Return (x, y) of the center of cell containing provided text 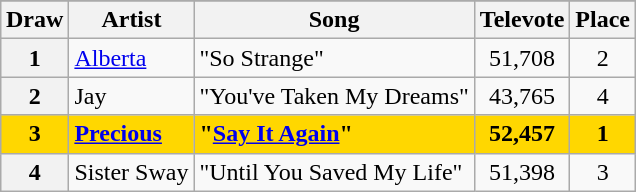
Sister Sway (132, 172)
51,398 (522, 172)
51,708 (522, 58)
Alberta (132, 58)
Song (334, 20)
Artist (132, 20)
"Until You Saved My Life" (334, 172)
Precious (132, 134)
"So Strange" (334, 58)
43,765 (522, 96)
Draw (34, 20)
52,457 (522, 134)
Jay (132, 96)
Televote (522, 20)
"You've Taken My Dreams" (334, 96)
Place (603, 20)
"Say It Again" (334, 134)
